For the text-containing cell, return its midpoint in [X, Y] coordinate format. 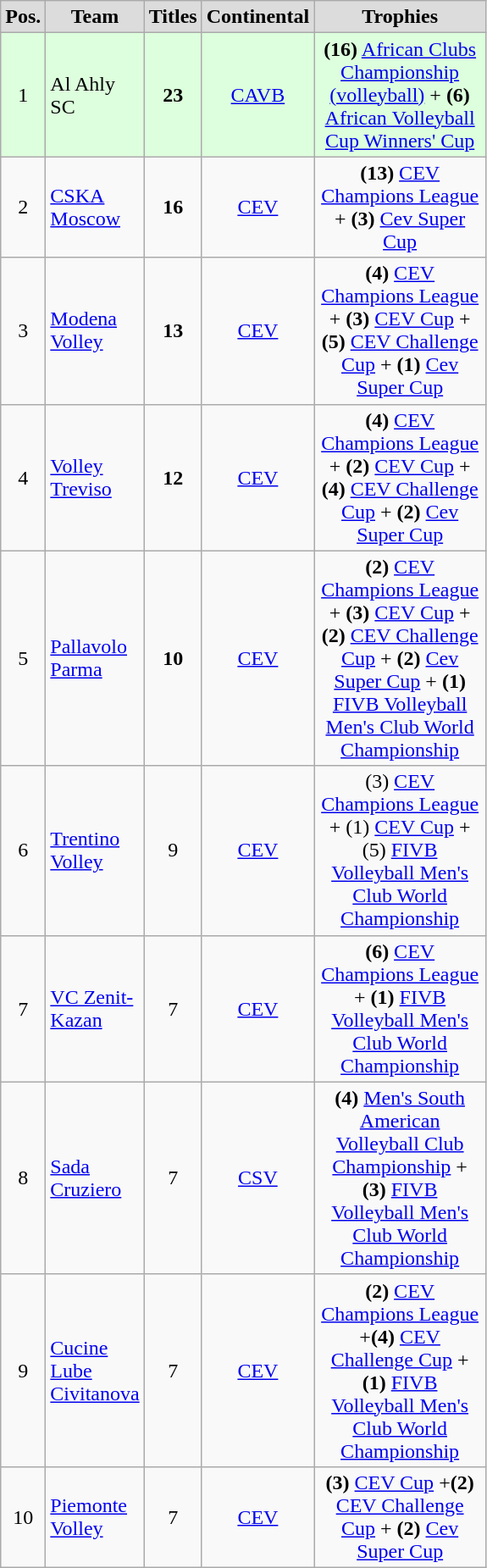
1 [24, 95]
3 [24, 330]
(13) CEV Champions League + (3) Cev Super Cup [400, 207]
(3) CEV Champions League + (1) CEV Cup + (5) FIVB Volleyball Men's Club World Championship [400, 850]
4 [24, 478]
Modena Volley [95, 330]
Pos. [24, 17]
2 [24, 207]
CSKA Moscow [95, 207]
16 [173, 207]
Volley Treviso [95, 478]
Trentino Volley [95, 850]
Continental [257, 17]
6 [24, 850]
Al Ahly SC [95, 95]
Piemonte Volley [95, 1516]
(4) CEV Champions League + (2) CEV Cup + (4) CEV Challenge Cup + (2) Cev Super Cup [400, 478]
12 [173, 478]
Team [95, 17]
(2) CEV Champions League +(4) CEV Challenge Cup + (1) FIVB Volleyball Men's Club World Championship [400, 1371]
Cucine Lube Civitanova [95, 1371]
(16) African Clubs Championship (volleyball) + (6) African Volleyball Cup Winners' Cup [400, 95]
(4) Men's South American Volleyball Club Championship + (3) FIVB Volleyball Men's Club World Championship [400, 1177]
Pallavolo Parma [95, 658]
VC Zenit-Kazan [95, 1008]
8 [24, 1177]
(4) CEV Champions League + (3) CEV Cup + (5) CEV Challenge Cup + (1) Cev Super Cup [400, 330]
13 [173, 330]
(2) CEV Champions League + (3) CEV Cup + (2) CEV Challenge Cup + (2) Cev Super Cup + (1) FIVB Volleyball Men's Club World Championship [400, 658]
CSV [257, 1177]
5 [24, 658]
(6) CEV Champions League + (1) FIVB Volleyball Men's Club World Championship [400, 1008]
CAVB [257, 95]
Titles [173, 17]
(3) CEV Cup +(2) CEV Challenge Cup + (2) Cev Super Cup [400, 1516]
Sada Cruziero [95, 1177]
Trophies [400, 17]
23 [173, 95]
